Return (x, y) of the center of cell containing provided text 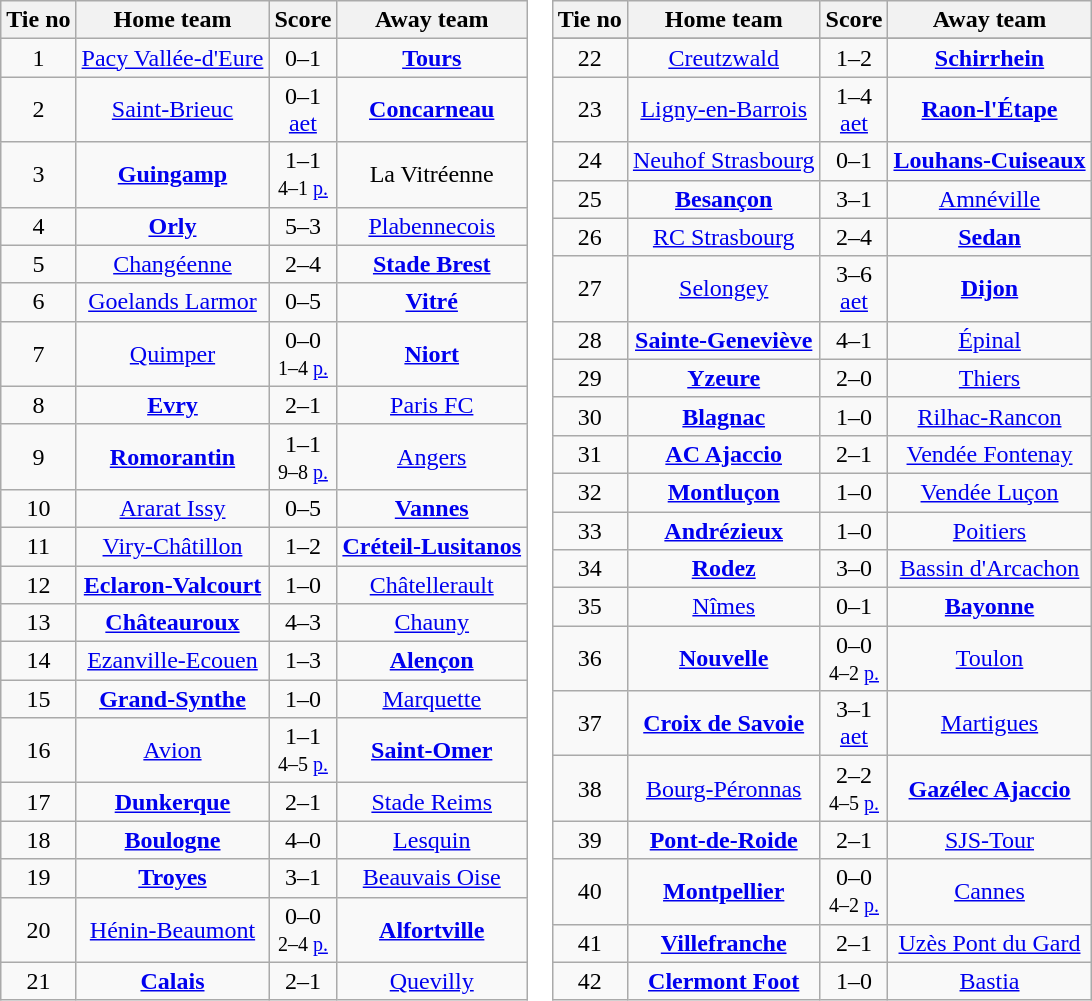
19 (38, 878)
Vannes (432, 508)
4–0 (303, 840)
29 (590, 378)
20 (38, 930)
Angers (432, 456)
7 (38, 354)
40 (590, 892)
Andrézieux (724, 531)
Guingamp (172, 174)
34 (590, 569)
11 (38, 546)
Romorantin (172, 456)
Alfortville (432, 930)
Martigues (990, 724)
Châteauroux (172, 623)
Avion (172, 750)
Beauvais Oise (432, 878)
2 (38, 110)
26 (590, 237)
1–4aet (854, 110)
Pont-de-Roide (724, 840)
31 (590, 454)
Rilhac-Rancon (990, 416)
23 (590, 110)
Besançon (724, 199)
0–01–4 p. (303, 354)
Sedan (990, 237)
35 (590, 607)
Dunkerque (172, 802)
Goelands Larmor (172, 302)
Niort (432, 354)
Nouvelle (724, 658)
Toulon (990, 658)
4 (38, 226)
18 (38, 840)
8 (38, 405)
Gazélec Ajaccio (990, 788)
Thiers (990, 378)
38 (590, 788)
25 (590, 199)
Bayonne (990, 607)
28 (590, 340)
3–0 (854, 569)
13 (38, 623)
Vitré (432, 302)
15 (38, 699)
Quevilly (432, 981)
Blagnac (724, 416)
6 (38, 302)
1–3 (303, 661)
Stade Reims (432, 802)
Alençon (432, 661)
Saint-Omer (432, 750)
24 (590, 161)
Stade Brest (432, 264)
Lesquin (432, 840)
1 (38, 58)
Bourg-Péronnas (724, 788)
Montpellier (724, 892)
27 (590, 288)
Bastia (990, 981)
Troyes (172, 878)
3 (38, 174)
Pacy Vallée-d'Eure (172, 58)
33 (590, 531)
1–14–5 p. (303, 750)
12 (38, 585)
Vendée Fontenay (990, 454)
Sainte-Geneviève (724, 340)
Tours (432, 58)
La Vitréenne (432, 174)
Plabennecois (432, 226)
37 (590, 724)
SJS-Tour (990, 840)
42 (590, 981)
10 (38, 508)
Viry-Châtillon (172, 546)
Orly (172, 226)
16 (38, 750)
1–19–8 p. (303, 456)
1–14–1 p. (303, 174)
5 (38, 264)
Uzès Pont du Gard (990, 943)
AC Ajaccio (724, 454)
Grand-Synthe (172, 699)
Cannes (990, 892)
Creutzwald (724, 58)
Yzeure (724, 378)
Louhans-Cuiseaux (990, 161)
30 (590, 416)
Dijon (990, 288)
Chauny (432, 623)
5–3 (303, 226)
0–02–4 p. (303, 930)
21 (38, 981)
3–1aet (854, 724)
Villefranche (724, 943)
22 (590, 58)
2–24–5 p. (854, 788)
Rodez (724, 569)
Boulogne (172, 840)
Ezanville-Ecouen (172, 661)
Croix de Savoie (724, 724)
Changéenne (172, 264)
0–1aet (303, 110)
Clermont Foot (724, 981)
Épinal (990, 340)
32 (590, 492)
3–6aet (854, 288)
4–3 (303, 623)
Saint-Brieuc (172, 110)
Schirrhein (990, 58)
Concarneau (432, 110)
9 (38, 456)
Montluçon (724, 492)
39 (590, 840)
Eclaron-Valcourt (172, 585)
2–0 (854, 378)
Nîmes (724, 607)
Bassin d'Arcachon (990, 569)
Raon-l'Étape (990, 110)
Evry (172, 405)
Selongey (724, 288)
Quimper (172, 354)
41 (590, 943)
14 (38, 661)
Calais (172, 981)
4–1 (854, 340)
Poitiers (990, 531)
36 (590, 658)
Vendée Luçon (990, 492)
Hénin-Beaumont (172, 930)
Neuhof Strasbourg (724, 161)
Châtellerault (432, 585)
Ligny-en-Barrois (724, 110)
Marquette (432, 699)
Créteil-Lusitanos (432, 546)
RC Strasbourg (724, 237)
Amnéville (990, 199)
Paris FC (432, 405)
17 (38, 802)
Ararat Issy (172, 508)
